For the text-containing cell, return its midpoint in [x, y] coordinate format. 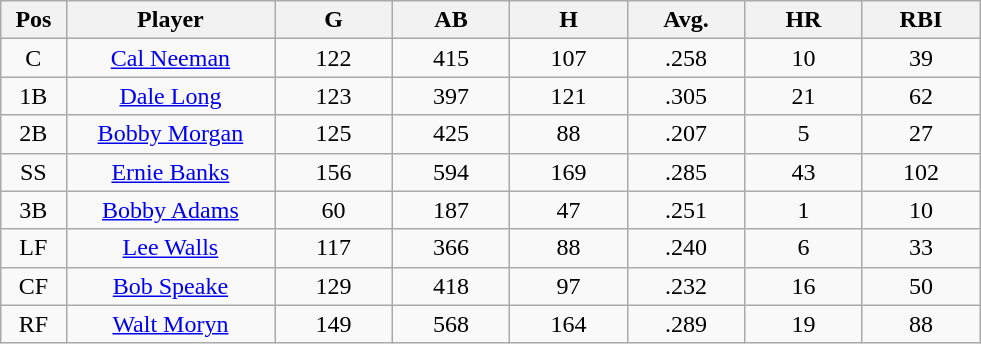
6 [804, 248]
Avg. [686, 20]
117 [334, 248]
HR [804, 20]
21 [804, 96]
62 [921, 96]
1B [34, 96]
397 [450, 96]
415 [450, 58]
Pos [34, 20]
16 [804, 286]
AB [450, 20]
.258 [686, 58]
594 [450, 172]
LF [34, 248]
H [568, 20]
121 [568, 96]
43 [804, 172]
.251 [686, 210]
Ernie Banks [170, 172]
Walt Moryn [170, 324]
RBI [921, 20]
2B [34, 134]
5 [804, 134]
Cal Neeman [170, 58]
418 [450, 286]
C [34, 58]
CF [34, 286]
50 [921, 286]
.207 [686, 134]
Dale Long [170, 96]
19 [804, 324]
366 [450, 248]
.285 [686, 172]
107 [568, 58]
122 [334, 58]
.232 [686, 286]
169 [568, 172]
123 [334, 96]
47 [568, 210]
149 [334, 324]
SS [34, 172]
Bobby Adams [170, 210]
129 [334, 286]
RF [34, 324]
.289 [686, 324]
.240 [686, 248]
Bobby Morgan [170, 134]
187 [450, 210]
27 [921, 134]
1 [804, 210]
102 [921, 172]
60 [334, 210]
Player [170, 20]
Lee Walls [170, 248]
97 [568, 286]
39 [921, 58]
.305 [686, 96]
156 [334, 172]
164 [568, 324]
568 [450, 324]
125 [334, 134]
425 [450, 134]
3B [34, 210]
G [334, 20]
33 [921, 248]
Bob Speake [170, 286]
